Capture the cell that displays the provided text and extract its (x, y) central coordinate. 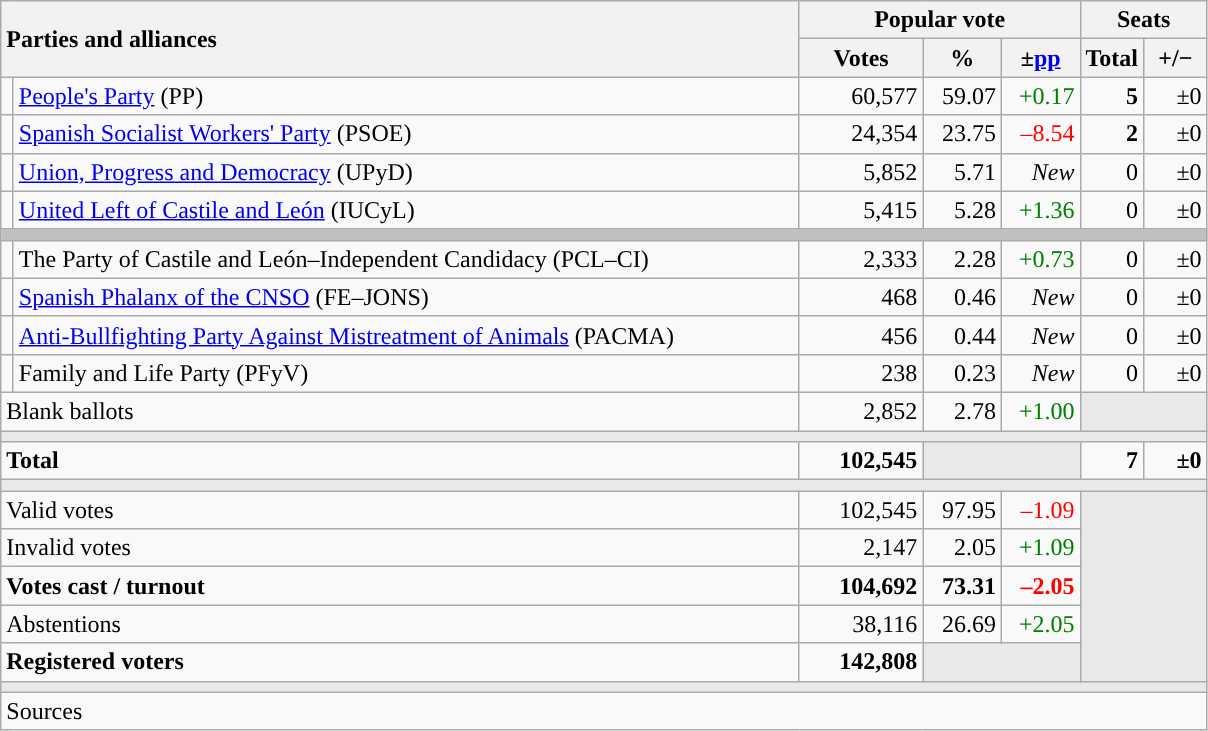
2.05 (962, 548)
104,692 (861, 586)
+1.00 (1040, 411)
97.95 (962, 510)
Popular vote (940, 20)
5.28 (962, 210)
+2.05 (1040, 624)
Spanish Phalanx of the CNSO (FE–JONS) (406, 297)
Parties and alliances (400, 39)
38,116 (861, 624)
456 (861, 335)
Registered voters (400, 662)
–1.09 (1040, 510)
5.71 (962, 172)
Seats (1144, 20)
468 (861, 297)
Blank ballots (400, 411)
142,808 (861, 662)
Valid votes (400, 510)
73.31 (962, 586)
±pp (1040, 58)
Union, Progress and Democracy (UPyD) (406, 172)
Abstentions (400, 624)
0.46 (962, 297)
+0.17 (1040, 96)
2,147 (861, 548)
+1.36 (1040, 210)
7 (1112, 461)
Anti-Bullfighting Party Against Mistreatment of Animals (PACMA) (406, 335)
2,852 (861, 411)
5,415 (861, 210)
Invalid votes (400, 548)
0.23 (962, 373)
2,333 (861, 259)
2.78 (962, 411)
People's Party (PP) (406, 96)
+1.09 (1040, 548)
–8.54 (1040, 134)
23.75 (962, 134)
–2.05 (1040, 586)
238 (861, 373)
United Left of Castile and León (IUCyL) (406, 210)
Sources (604, 711)
2 (1112, 134)
26.69 (962, 624)
+0.73 (1040, 259)
+/− (1176, 58)
Spanish Socialist Workers' Party (PSOE) (406, 134)
% (962, 58)
60,577 (861, 96)
0.44 (962, 335)
24,354 (861, 134)
Votes cast / turnout (400, 586)
2.28 (962, 259)
59.07 (962, 96)
Votes (861, 58)
The Party of Castile and León–Independent Candidacy (PCL–CI) (406, 259)
Family and Life Party (PFyV) (406, 373)
5,852 (861, 172)
5 (1112, 96)
